From the cell containing the given text, extract its center point as (x, y) coordinate. 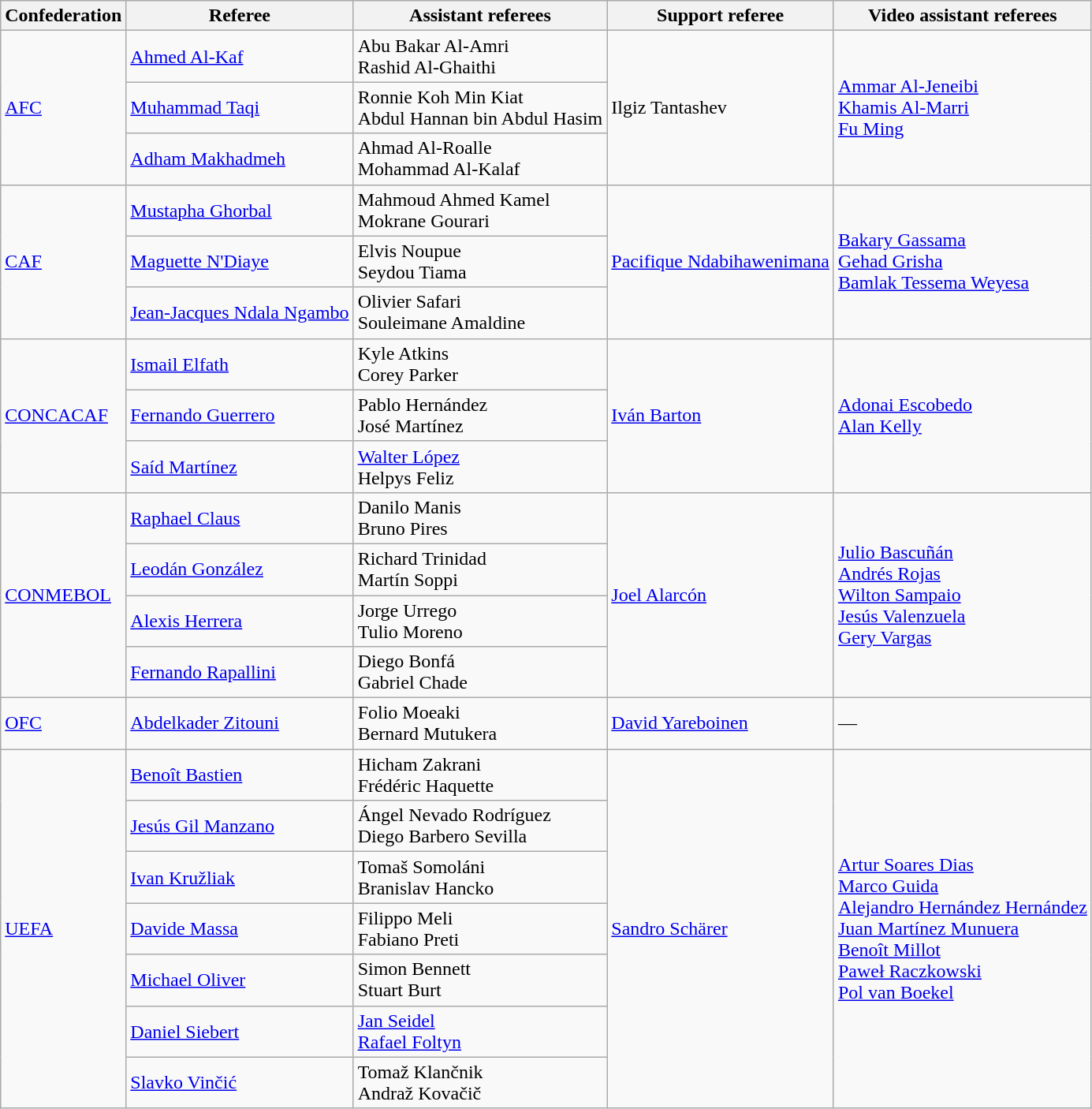
OFC (63, 724)
Assistant referees (480, 16)
Abu Bakar Al-Amri Rashid Al-Ghaithi (480, 57)
AFC (63, 107)
UEFA (63, 929)
Jorge Urrego Tulio Moreno (480, 620)
Artur Soares Dias Marco Guida Alejandro Hernández Hernández Juan Martínez Munuera Benoît Millot Paweł Raczkowski Pol van Boekel (962, 929)
Pablo Hernández José Martínez (480, 415)
Raphael Claus (240, 517)
CONMEBOL (63, 595)
Diego Bonfá Gabriel Chade (480, 672)
Ivan Kružliak (240, 877)
Mahmoud Ahmed Kamel Mokrane Gourari (480, 210)
Joel Alarcón (721, 595)
Elvis Noupue Seydou Tiama (480, 262)
Ahmed Al-Kaf (240, 57)
Maguette N'Diaye (240, 262)
Support referee (721, 16)
Jesús Gil Manzano (240, 827)
Alexis Herrera (240, 620)
Ronnie Koh Min Kiat Abdul Hannan bin Abdul Hasim (480, 107)
Sandro Schärer (721, 929)
Simon Bennett Stuart Burt (480, 980)
Fernando Rapallini (240, 672)
Iván Barton (721, 415)
Danilo Manis Bruno Pires (480, 517)
Ammar Al-Jeneibi Khamis Al-Marri Fu Ming (962, 107)
Pacifique Ndabihawenimana (721, 262)
— (962, 724)
Jan Seidel Rafael Foltyn (480, 1032)
CONCACAF (63, 415)
Adham Makhadmeh (240, 159)
Confederation (63, 16)
Leodán González (240, 569)
Video assistant referees (962, 16)
Tomaž Klančnik Andraž Kovačič (480, 1082)
Hicham Zakrani Frédéric Haquette (480, 775)
Tomaš Somoláni Branislav Hancko (480, 877)
Kyle Atkins Corey Parker (480, 364)
Folio Moeaki Bernard Mutukera (480, 724)
Benoît Bastien (240, 775)
Ismail Elfath (240, 364)
David Yareboinen (721, 724)
Slavko Vinčić (240, 1082)
Filippo Meli Fabiano Preti (480, 929)
Jean-Jacques Ndala Ngambo (240, 312)
Mustapha Ghorbal (240, 210)
Saíd Martínez (240, 467)
Muhammad Taqi (240, 107)
Davide Massa (240, 929)
Bakary Gassama Gehad Grisha Bamlak Tessema Weyesa (962, 262)
Michael Oliver (240, 980)
Fernando Guerrero (240, 415)
Daniel Siebert (240, 1032)
Ángel Nevado Rodríguez Diego Barbero Sevilla (480, 827)
Richard Trinidad Martín Soppi (480, 569)
Walter López Helpys Feliz (480, 467)
Abdelkader Zitouni (240, 724)
Ahmad Al-Roalle Mohammad Al-Kalaf (480, 159)
CAF (63, 262)
Referee (240, 16)
Julio Bascuñán Andrés Rojas Wilton Sampaio Jesús Valenzuela Gery Vargas (962, 595)
Ilgiz Tantashev (721, 107)
Adonai Escobedo Alan Kelly (962, 415)
Olivier Safari Souleimane Amaldine (480, 312)
